Find where the given text appears and provide that cell's center as [x, y] coordinate. 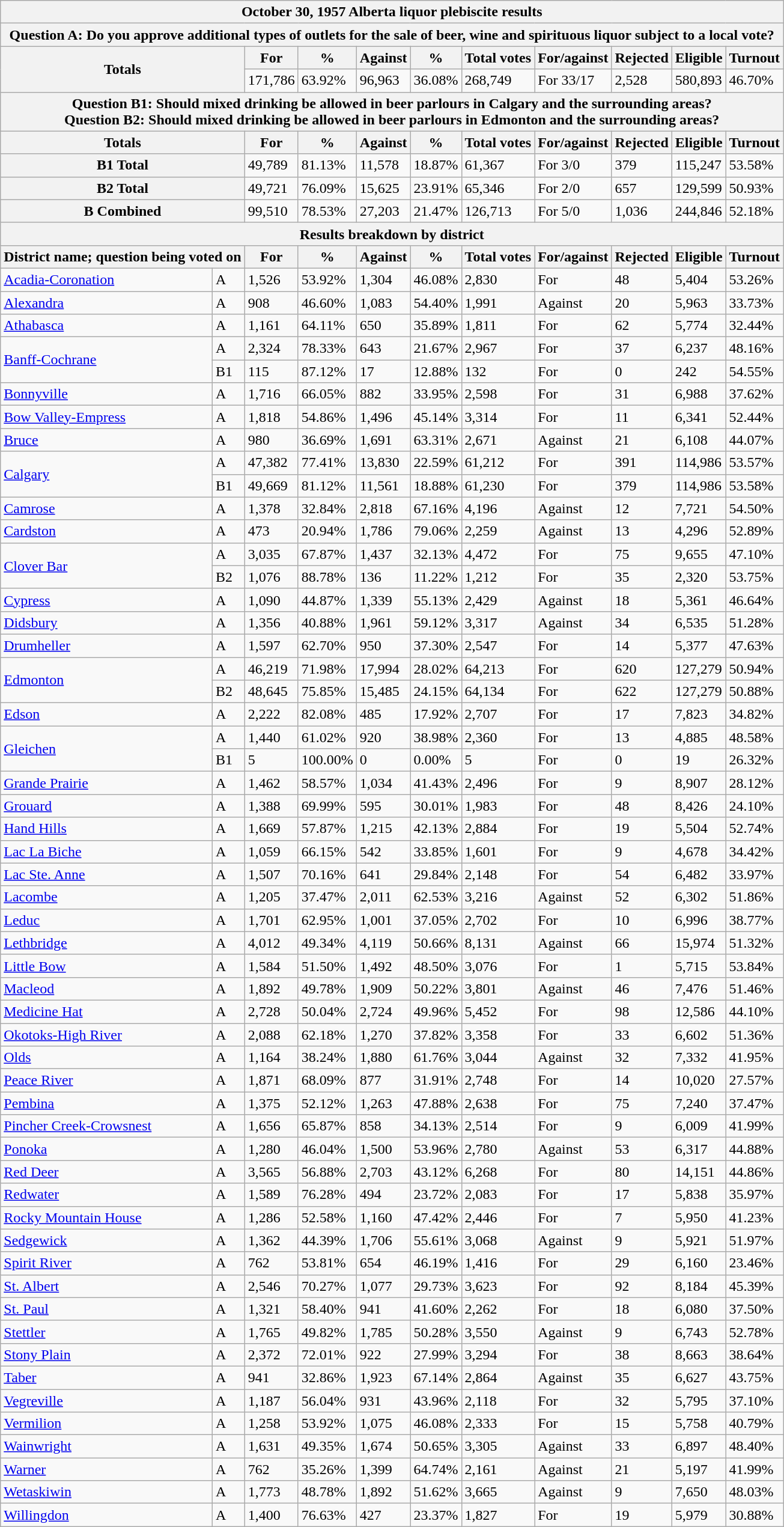
31 [642, 394]
920 [383, 737]
8,426 [699, 806]
53.81% [327, 1263]
11,578 [383, 165]
37.62% [755, 394]
2,333 [498, 1424]
1,923 [383, 1377]
1,811 [498, 326]
67.14% [436, 1377]
41.23% [755, 1218]
29 [642, 1263]
18.88% [436, 486]
Stony Plain [107, 1355]
Pembina [107, 1103]
6,482 [699, 874]
81.12% [327, 486]
1,631 [272, 1446]
61.02% [327, 737]
B Combined [123, 211]
61,230 [498, 486]
6,302 [699, 897]
2,967 [498, 349]
63.92% [327, 81]
65,346 [498, 188]
67.16% [436, 508]
51.86% [755, 897]
3,801 [498, 989]
38.77% [755, 920]
3,314 [498, 417]
55.13% [436, 600]
1,871 [272, 1080]
1,496 [383, 417]
1,161 [272, 326]
1,378 [272, 508]
23.91% [436, 188]
6,160 [699, 1263]
6,108 [699, 440]
1,059 [272, 852]
38.64% [755, 1355]
2,446 [498, 1218]
32.86% [327, 1377]
44.88% [755, 1149]
657 [642, 188]
1,462 [272, 783]
34.42% [755, 852]
11.22% [436, 577]
46.60% [327, 302]
485 [383, 715]
908 [272, 302]
1,212 [498, 577]
1 [642, 966]
4,296 [699, 531]
For 2/0 [573, 188]
77.41% [327, 463]
8,663 [699, 1355]
50.88% [755, 692]
622 [642, 692]
47.10% [755, 554]
1,656 [272, 1126]
49.34% [327, 943]
46,219 [272, 669]
1,584 [272, 966]
5,361 [699, 600]
5,838 [699, 1195]
2,320 [699, 577]
Ponoka [107, 1149]
922 [383, 1355]
2,707 [498, 715]
46.64% [755, 600]
1,258 [272, 1424]
115,247 [699, 165]
171,786 [272, 81]
6,897 [699, 1446]
31.91% [436, 1080]
24.10% [755, 806]
35.89% [436, 326]
1,083 [383, 302]
79.06% [436, 531]
3,317 [498, 623]
4,012 [272, 943]
Athabasca [107, 326]
53.75% [755, 577]
58.57% [327, 783]
53.57% [755, 463]
27.57% [755, 1080]
50.66% [436, 943]
1,765 [272, 1332]
32.13% [436, 554]
2,546 [272, 1286]
48.40% [755, 1446]
Didsbury [107, 623]
1,075 [383, 1424]
October 30, 1957 Alberta liquor plebiscite results [392, 12]
1,786 [383, 531]
Vegreville [107, 1401]
Lethbridge [107, 943]
1,773 [272, 1492]
Question A: Do you approve additional types of outlets for the sale of beer, wine and spirituous liquor subject to a local vote? [392, 35]
2,638 [498, 1103]
46.04% [327, 1149]
68.09% [327, 1080]
38 [642, 1355]
23.46% [755, 1263]
51.62% [436, 1492]
48.16% [755, 349]
36.69% [327, 440]
2,748 [498, 1080]
391 [642, 463]
20 [642, 302]
3,305 [498, 1446]
70.27% [327, 1286]
99,510 [272, 211]
40.79% [755, 1424]
2,728 [272, 1011]
2,514 [498, 1126]
5,715 [699, 966]
6,627 [699, 1377]
32.44% [755, 326]
1,601 [498, 852]
52.58% [327, 1218]
1,983 [498, 806]
66.05% [327, 394]
268,749 [498, 81]
Bruce [107, 440]
23.72% [436, 1195]
For 5/0 [573, 211]
44.87% [327, 600]
10 [642, 920]
72.01% [327, 1355]
37 [642, 349]
69.99% [327, 806]
62.18% [327, 1034]
1,526 [272, 279]
50.94% [755, 669]
48.03% [755, 1492]
5,774 [699, 326]
37.10% [755, 1401]
Bonnyville [107, 394]
49,789 [272, 165]
2,262 [498, 1309]
1,263 [383, 1103]
6,988 [699, 394]
1,818 [272, 417]
7,332 [699, 1058]
52.78% [755, 1332]
45.14% [436, 417]
100.00% [327, 760]
76.63% [327, 1515]
87.12% [327, 371]
71.98% [327, 669]
1,909 [383, 989]
21.47% [436, 211]
33.97% [755, 874]
14,151 [699, 1172]
1,785 [383, 1332]
St. Albert [107, 1286]
37.50% [755, 1309]
1,589 [272, 1195]
5,979 [699, 1515]
4,119 [383, 943]
3,044 [498, 1058]
7,240 [699, 1103]
Gleichen [107, 749]
6,341 [699, 417]
1,076 [272, 577]
28.02% [436, 669]
5,197 [699, 1469]
4,678 [699, 852]
21.67% [436, 349]
8,907 [699, 783]
1,400 [272, 1515]
2,702 [498, 920]
17.92% [436, 715]
51.97% [755, 1240]
Wainwright [107, 1446]
5,963 [699, 302]
3,068 [498, 1240]
1,492 [383, 966]
88.78% [327, 577]
50.65% [436, 1446]
2,496 [498, 783]
44.39% [327, 1240]
52.44% [755, 417]
1,356 [272, 623]
98 [642, 1011]
66.15% [327, 852]
Stettler [107, 1332]
61,367 [498, 165]
48.50% [436, 966]
58.40% [327, 1309]
1,280 [272, 1149]
Grouard [107, 806]
4,196 [498, 508]
48.78% [327, 1492]
82.08% [327, 715]
2,161 [498, 1469]
5,921 [699, 1240]
1,164 [272, 1058]
542 [383, 852]
620 [642, 669]
67.87% [327, 554]
52.89% [755, 531]
92 [642, 1286]
6,743 [699, 1332]
47.63% [755, 645]
42.13% [436, 829]
50.93% [755, 188]
33.95% [436, 394]
48,645 [272, 692]
Bow Valley-Empress [107, 417]
5,795 [699, 1401]
27.99% [436, 1355]
46 [642, 989]
1,215 [383, 829]
45.39% [755, 1286]
27,203 [383, 211]
53.26% [755, 279]
75.85% [327, 692]
Pincher Creek-Crowsnest [107, 1126]
Medicine Hat [107, 1011]
Alexandra [107, 302]
Okotoks-High River [107, 1034]
Hand Hills [107, 829]
51.32% [755, 943]
877 [383, 1080]
38.24% [327, 1058]
1,507 [272, 874]
2,671 [498, 440]
1,270 [383, 1034]
7,650 [699, 1492]
2,818 [383, 508]
66 [642, 943]
Redwater [107, 1195]
53.84% [755, 966]
Peace River [107, 1080]
4,885 [699, 737]
2,148 [498, 874]
2,324 [272, 349]
1,416 [498, 1263]
6,237 [699, 349]
56.88% [327, 1172]
96,963 [383, 81]
54.86% [327, 417]
52 [642, 897]
595 [383, 806]
44.86% [755, 1172]
47.88% [436, 1103]
1,706 [383, 1240]
3,565 [272, 1172]
1,691 [383, 440]
41.95% [755, 1058]
126,713 [498, 211]
54.50% [755, 508]
1,205 [272, 897]
5,504 [699, 829]
2,259 [498, 531]
Taber [107, 1377]
51.50% [327, 966]
11,561 [383, 486]
64,134 [498, 692]
Warner [107, 1469]
2,222 [272, 715]
15 [642, 1424]
Leduc [107, 920]
Drumheller [107, 645]
1,304 [383, 279]
643 [383, 349]
54.40% [436, 302]
76.28% [327, 1195]
Grande Prairie [107, 783]
7,721 [699, 508]
81.13% [327, 165]
52.74% [755, 829]
51.36% [755, 1034]
62 [642, 326]
46.70% [755, 81]
64.11% [327, 326]
33.85% [436, 852]
2,703 [383, 1172]
1,399 [383, 1469]
3,294 [498, 1355]
34.13% [436, 1126]
Lacombe [107, 897]
For 33/17 [573, 81]
51.46% [755, 989]
59.12% [436, 623]
8,131 [498, 943]
5,404 [699, 279]
78.53% [327, 211]
43.96% [436, 1401]
1,375 [272, 1103]
District name; question being voted on [123, 257]
48.58% [755, 737]
10,020 [699, 1080]
650 [383, 326]
5,950 [699, 1218]
6,996 [699, 920]
51.28% [755, 623]
52.12% [327, 1103]
43.12% [436, 1172]
49.82% [327, 1332]
37.82% [436, 1034]
1,674 [383, 1446]
64,213 [498, 669]
50.04% [327, 1011]
580,893 [699, 81]
1,388 [272, 806]
Calgary [107, 474]
17,994 [383, 669]
1,500 [383, 1149]
47.42% [436, 1218]
931 [383, 1401]
47,382 [272, 463]
Red Deer [107, 1172]
2,118 [498, 1401]
54.55% [755, 371]
24.15% [436, 692]
Vermilion [107, 1424]
2,780 [498, 1149]
1,034 [383, 783]
2,830 [498, 279]
5,377 [699, 645]
15,625 [383, 188]
Banff-Cochrane [107, 360]
1,077 [383, 1286]
Olds [107, 1058]
6,268 [498, 1172]
Acadia-Coronation [107, 279]
34.82% [755, 715]
35.26% [327, 1469]
55.61% [436, 1240]
3,216 [498, 897]
2,429 [498, 600]
37.05% [436, 920]
473 [272, 531]
8,184 [699, 1286]
Willingdon [107, 1515]
13,830 [383, 463]
35.97% [755, 1195]
65.87% [327, 1126]
41.60% [436, 1309]
B2 Total [123, 188]
2,360 [498, 737]
62.95% [327, 920]
1,880 [383, 1058]
2,083 [498, 1195]
26.32% [755, 760]
Rocky Mountain House [107, 1218]
49,669 [272, 486]
129,599 [699, 188]
30.01% [436, 806]
3,035 [272, 554]
Lac Ste. Anne [107, 874]
882 [383, 394]
11 [642, 417]
12.88% [436, 371]
64.74% [436, 1469]
1,362 [272, 1240]
22.59% [436, 463]
1,187 [272, 1401]
49.96% [436, 1011]
136 [383, 577]
49,721 [272, 188]
50.22% [436, 989]
980 [272, 440]
29.84% [436, 874]
2,372 [272, 1355]
70.16% [327, 874]
Edson [107, 715]
57.87% [327, 829]
15,974 [699, 943]
3,623 [498, 1286]
2,547 [498, 645]
2,011 [383, 897]
427 [383, 1515]
40.88% [327, 623]
4,472 [498, 554]
950 [383, 645]
St. Paul [107, 1309]
52.18% [755, 211]
Clover Bar [107, 565]
12,586 [699, 1011]
5,758 [699, 1424]
132 [498, 371]
29.73% [436, 1286]
1,339 [383, 600]
9,655 [699, 554]
2,884 [498, 829]
76.09% [327, 188]
6,602 [699, 1034]
56.04% [327, 1401]
78.33% [327, 349]
5,452 [498, 1011]
37.30% [436, 645]
3,076 [498, 966]
1,437 [383, 554]
2,598 [498, 394]
41.43% [436, 783]
1,036 [642, 211]
61.76% [436, 1058]
654 [383, 1263]
6,317 [699, 1149]
1,597 [272, 645]
38.98% [436, 737]
6,009 [699, 1126]
3,550 [498, 1332]
33.73% [755, 302]
Spirit River [107, 1263]
1,701 [272, 920]
20.94% [327, 531]
63.31% [436, 440]
49.35% [327, 1446]
Cypress [107, 600]
44.10% [755, 1011]
Camrose [107, 508]
3,665 [498, 1492]
1,286 [272, 1218]
1,961 [383, 623]
2,528 [642, 81]
1,669 [272, 829]
Little Bow [107, 966]
244,846 [699, 211]
53 [642, 1149]
7,823 [699, 715]
62.70% [327, 645]
28.12% [755, 783]
2,864 [498, 1377]
18.87% [436, 165]
115 [272, 371]
54 [642, 874]
1,321 [272, 1309]
53.96% [436, 1149]
1,001 [383, 920]
36.08% [436, 81]
46.19% [436, 1263]
Wetaskiwin [107, 1492]
Macleod [107, 989]
30.88% [755, 1515]
1,440 [272, 737]
7,476 [699, 989]
0.00% [436, 760]
80 [642, 1172]
43.75% [755, 1377]
2,088 [272, 1034]
6,535 [699, 623]
Cardston [107, 531]
49.78% [327, 989]
1,827 [498, 1515]
62.53% [436, 897]
23.37% [436, 1515]
3,358 [498, 1034]
641 [383, 874]
1,090 [272, 600]
6,080 [699, 1309]
858 [383, 1126]
15,485 [383, 692]
32.84% [327, 508]
2,724 [383, 1011]
34 [642, 623]
For 3/0 [573, 165]
B1 Total [123, 165]
12 [642, 508]
61,212 [498, 463]
Sedgewick [107, 1240]
1,716 [272, 394]
494 [383, 1195]
1,160 [383, 1218]
242 [699, 371]
Edmonton [107, 680]
Lac La Biche [107, 852]
Results breakdown by district [392, 234]
50.28% [436, 1332]
44.07% [755, 440]
1,991 [498, 302]
7 [642, 1218]
